Scan for the cell matching the given text and deliver its (X, Y) coordinate at center. 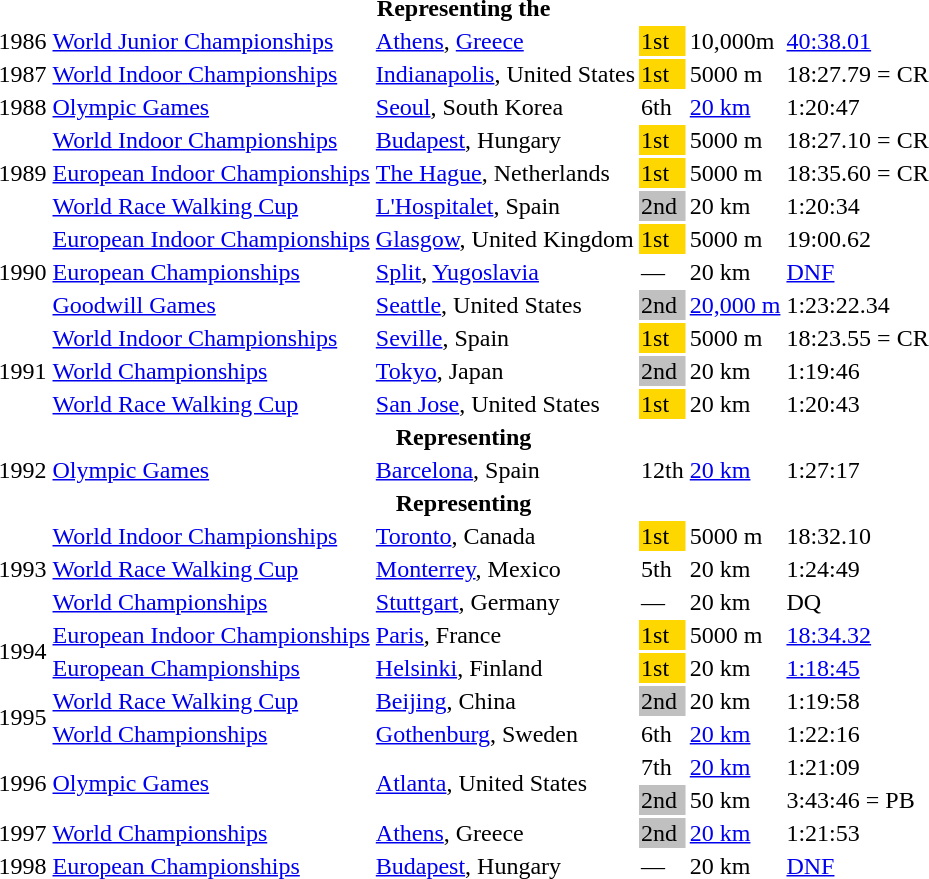
The Hague, Netherlands (505, 173)
Paris, France (505, 635)
L'Hospitalet, Spain (505, 206)
Budapest, Hungary (505, 140)
Helsinki, Finland (505, 668)
Stuttgart, Germany (505, 602)
20,000 m (735, 305)
10,000m (735, 41)
Beijing, China (505, 701)
Goodwill Games (211, 305)
San Jose, United States (505, 404)
12th (663, 470)
5th (663, 569)
Monterrey, Mexico (505, 569)
7th (663, 767)
Split, Yugoslavia (505, 272)
Gothenburg, Sweden (505, 734)
Seoul, South Korea (505, 107)
Seville, Spain (505, 338)
Glasgow, United Kingdom (505, 239)
World Junior Championships (211, 41)
Tokyo, Japan (505, 371)
Atlanta, United States (505, 784)
Barcelona, Spain (505, 470)
50 km (735, 800)
Seattle, United States (505, 305)
Indianapolis, United States (505, 74)
Toronto, Canada (505, 536)
